Pinpoint the cell where the given text exists, returning its [x, y] midpoint coordinate. 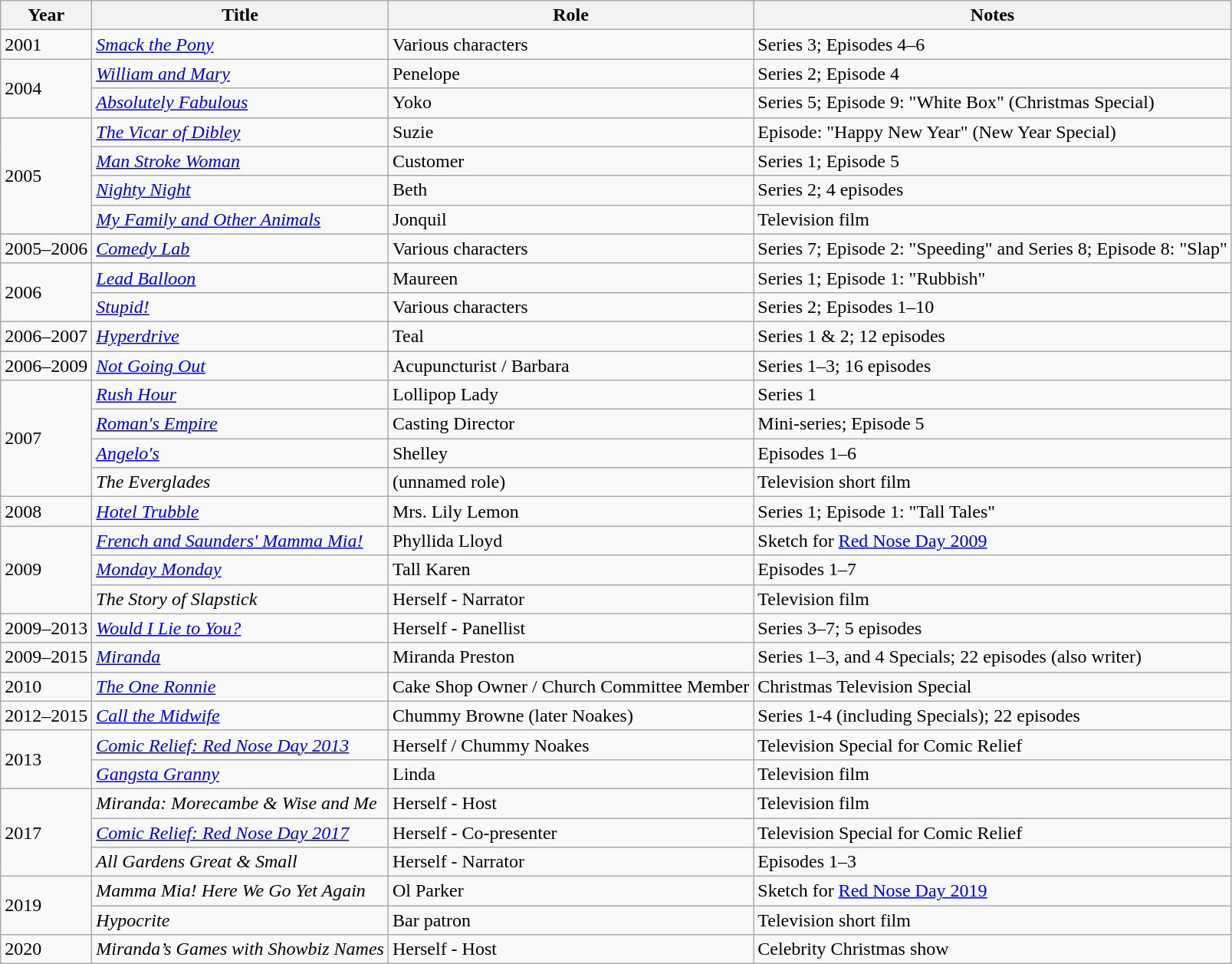
2006–2007 [46, 336]
Comedy Lab [241, 248]
The Story of Slapstick [241, 599]
Series 1-4 (including Specials); 22 episodes [993, 716]
Series 1–3; 16 episodes [993, 366]
Herself - Panellist [570, 628]
2006–2009 [46, 366]
Monday Monday [241, 570]
Year [46, 15]
All Gardens Great & Small [241, 862]
Role [570, 15]
Series 2; Episode 4 [993, 74]
Series 1–3, and 4 Specials; 22 episodes (also writer) [993, 657]
Episodes 1–3 [993, 862]
Title [241, 15]
Herself / Chummy Noakes [570, 745]
Hotel Trubble [241, 512]
Not Going Out [241, 366]
Beth [570, 190]
Episode: "Happy New Year" (New Year Special) [993, 132]
Yoko [570, 103]
My Family and Other Animals [241, 219]
Series 1 [993, 395]
Phyllida Lloyd [570, 541]
French and Saunders' Mamma Mia! [241, 541]
Roman's Empire [241, 424]
Man Stroke Woman [241, 161]
Cake Shop Owner / Church Committee Member [570, 686]
Sketch for Red Nose Day 2019 [993, 891]
Episodes 1–7 [993, 570]
William and Mary [241, 74]
Series 1; Episode 1: "Tall Tales" [993, 512]
Lead Balloon [241, 278]
Comic Relief: Red Nose Day 2017 [241, 832]
Maureen [570, 278]
Notes [993, 15]
Smack the Pony [241, 44]
Teal [570, 336]
Acupuncturist / Barbara [570, 366]
2001 [46, 44]
Lollipop Lady [570, 395]
Mrs. Lily Lemon [570, 512]
Miranda’s Games with Showbiz Names [241, 949]
Sketch for Red Nose Day 2009 [993, 541]
Penelope [570, 74]
Linda [570, 774]
Suzie [570, 132]
2005–2006 [46, 248]
Mamma Mia! Here We Go Yet Again [241, 891]
2005 [46, 176]
Miranda: Morecambe & Wise and Me [241, 803]
Herself - Co-presenter [570, 832]
2013 [46, 759]
Angelo's [241, 453]
Christmas Television Special [993, 686]
Customer [570, 161]
Celebrity Christmas show [993, 949]
The Everglades [241, 482]
2006 [46, 292]
Comic Relief: Red Nose Day 2013 [241, 745]
2017 [46, 832]
Absolutely Fabulous [241, 103]
Would I Lie to You? [241, 628]
2009 [46, 570]
Bar patron [570, 920]
Series 2; Episodes 1–10 [993, 307]
2012–2015 [46, 716]
Series 2; 4 episodes [993, 190]
Shelley [570, 453]
2009–2013 [46, 628]
Episodes 1–6 [993, 453]
Gangsta Granny [241, 774]
Series 5; Episode 9: "White Box" (Christmas Special) [993, 103]
Call the Midwife [241, 716]
Jonquil [570, 219]
Nighty Night [241, 190]
2004 [46, 88]
2009–2015 [46, 657]
2010 [46, 686]
Series 3; Episodes 4–6 [993, 44]
The One Ronnie [241, 686]
Series 1; Episode 1: "Rubbish" [993, 278]
Rush Hour [241, 395]
Mini-series; Episode 5 [993, 424]
2020 [46, 949]
Hypocrite [241, 920]
Stupid! [241, 307]
Miranda [241, 657]
2008 [46, 512]
Series 1; Episode 5 [993, 161]
2007 [46, 439]
Series 3–7; 5 episodes [993, 628]
Hyperdrive [241, 336]
Casting Director [570, 424]
The Vicar of Dibley [241, 132]
Miranda Preston [570, 657]
Series 1 & 2; 12 episodes [993, 336]
2019 [46, 906]
Series 7; Episode 2: "Speeding" and Series 8; Episode 8: "Slap" [993, 248]
Tall Karen [570, 570]
Chummy Browne (later Noakes) [570, 716]
(unnamed role) [570, 482]
Ol Parker [570, 891]
